For the text-containing cell, return its midpoint in (X, Y) coordinate format. 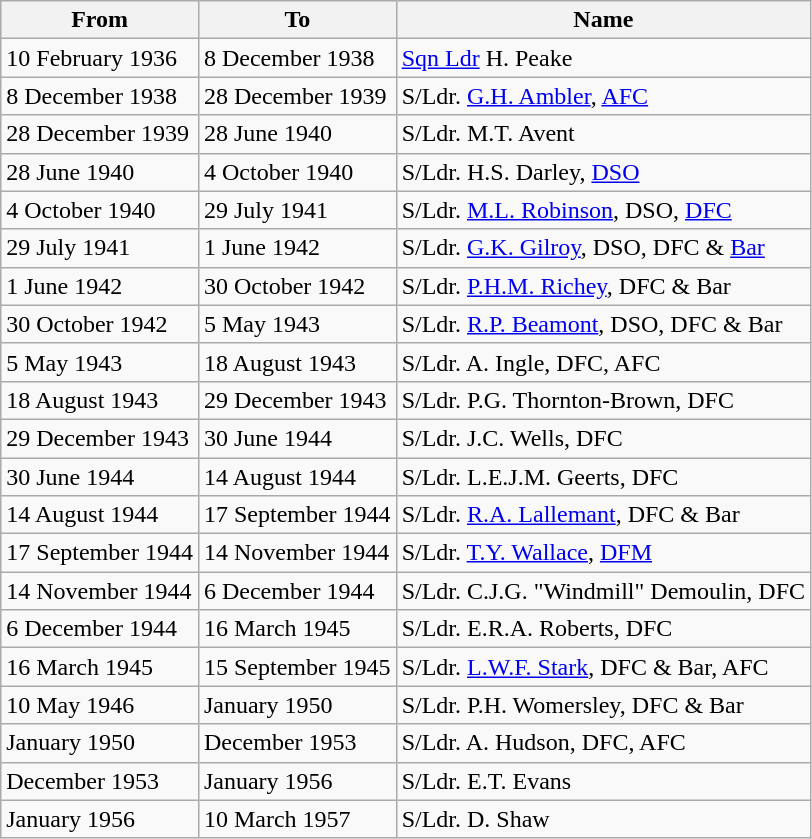
S/Ldr. R.P. Beamont, DSO, DFC & Bar (603, 324)
10 February 1936 (100, 58)
S/Ldr. M.L. Robinson, DSO, DFC (603, 210)
From (100, 20)
To (297, 20)
S/Ldr. A. Ingle, DFC, AFC (603, 362)
S/Ldr. E.R.A. Roberts, DFC (603, 629)
S/Ldr. T.Y. Wallace, DFM (603, 553)
S/Ldr. P.G. Thornton-Brown, DFC (603, 400)
S/Ldr. M.T. Avent (603, 134)
Name (603, 20)
S/Ldr. R.A. Lallemant, DFC & Bar (603, 515)
S/Ldr. E.T. Evans (603, 781)
S/Ldr. H.S. Darley, DSO (603, 172)
15 September 1945 (297, 667)
S/Ldr. C.J.G. "Windmill" Demoulin, DFC (603, 591)
S/Ldr. D. Shaw (603, 819)
S/Ldr. P.H.M. Richey, DFC & Bar (603, 286)
S/Ldr. J.C. Wells, DFC (603, 438)
S/Ldr. L.E.J.M. Geerts, DFC (603, 477)
Sqn Ldr H. Peake (603, 58)
S/Ldr. G.H. Ambler, AFC (603, 96)
10 March 1957 (297, 819)
10 May 1946 (100, 705)
S/Ldr. L.W.F. Stark, DFC & Bar, AFC (603, 667)
S/Ldr. G.K. Gilroy, DSO, DFC & Bar (603, 248)
S/Ldr. A. Hudson, DFC, AFC (603, 743)
S/Ldr. P.H. Womersley, DFC & Bar (603, 705)
